For the text-containing cell, return its midpoint in [X, Y] coordinate format. 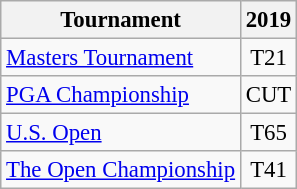
Masters Tournament [121, 58]
U.S. Open [121, 133]
T65 [268, 133]
CUT [268, 95]
The Open Championship [121, 170]
Tournament [121, 20]
2019 [268, 20]
T21 [268, 58]
T41 [268, 170]
PGA Championship [121, 95]
